Capture the cell that displays the provided text and extract its [X, Y] central coordinate. 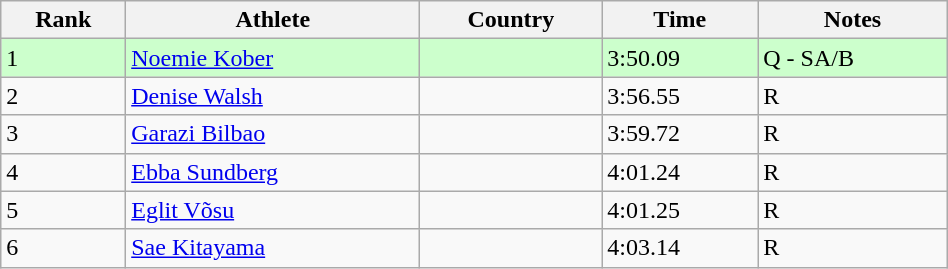
Q - SA/B [853, 58]
Athlete [273, 20]
Notes [853, 20]
4:03.14 [680, 248]
3:50.09 [680, 58]
Garazi Bilbao [273, 134]
3 [64, 134]
Eglit Võsu [273, 210]
Noemie Kober [273, 58]
6 [64, 248]
4:01.24 [680, 172]
Sae Kitayama [273, 248]
4:01.25 [680, 210]
Rank [64, 20]
4 [64, 172]
Ebba Sundberg [273, 172]
3:59.72 [680, 134]
Denise Walsh [273, 96]
Time [680, 20]
1 [64, 58]
Country [511, 20]
5 [64, 210]
2 [64, 96]
3:56.55 [680, 96]
